Find where the given text appears and provide that cell's center as [x, y] coordinate. 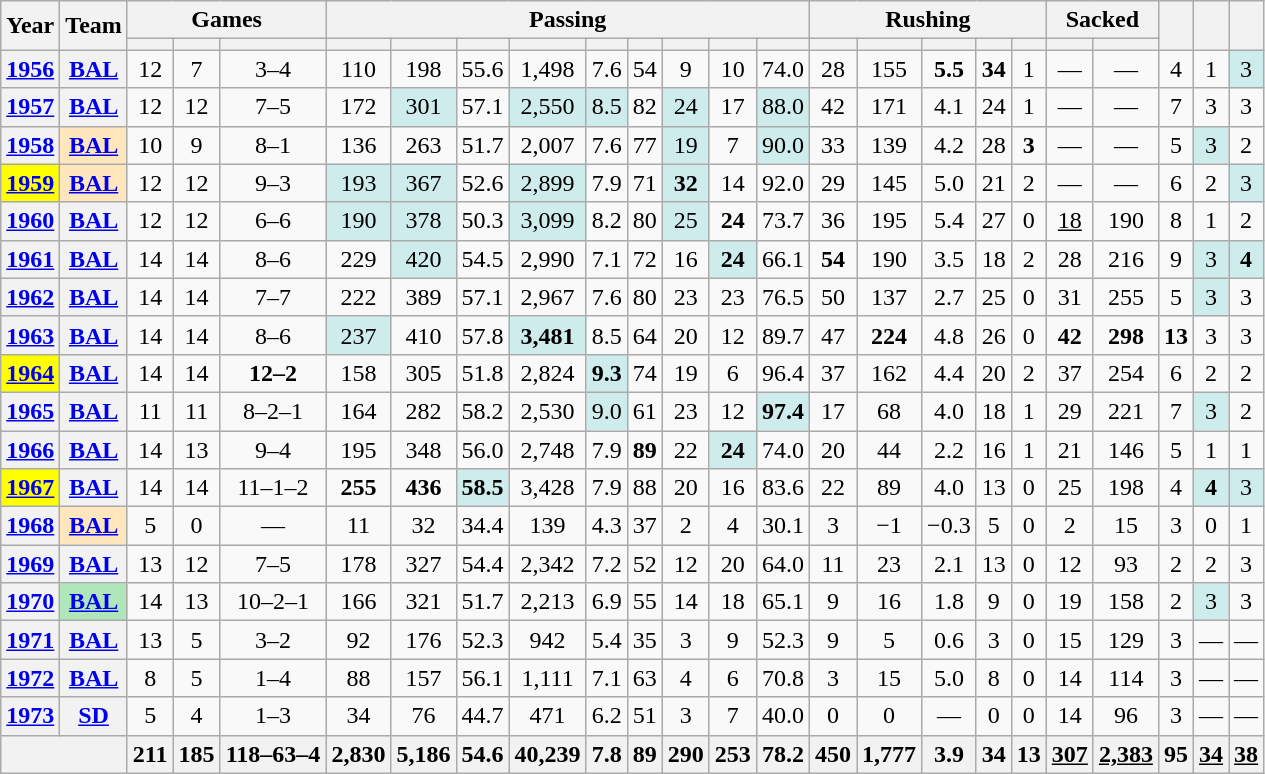
136 [358, 145]
51 [644, 716]
263 [424, 145]
221 [1126, 411]
8–2–1 [273, 411]
30.1 [782, 526]
282 [424, 411]
1.8 [950, 602]
145 [890, 183]
10–2–1 [273, 602]
1959 [30, 183]
3–4 [273, 69]
52.6 [482, 183]
211 [150, 754]
4.3 [606, 526]
26 [994, 335]
54.6 [482, 754]
2,899 [548, 183]
1960 [30, 221]
420 [424, 259]
−0.3 [950, 526]
2,748 [548, 449]
9.3 [606, 373]
54.4 [482, 564]
4.4 [950, 373]
4.1 [950, 107]
90.0 [782, 145]
Sacked [1102, 20]
2,342 [548, 564]
2.7 [950, 297]
40,239 [548, 754]
Year [30, 26]
72 [644, 259]
Games [226, 20]
5,186 [424, 754]
166 [358, 602]
64 [644, 335]
367 [424, 183]
410 [424, 335]
58.2 [482, 411]
450 [832, 754]
3.5 [950, 259]
389 [424, 297]
2,824 [548, 373]
96 [1126, 716]
Passing [568, 20]
7.8 [606, 754]
2,530 [548, 411]
172 [358, 107]
1,498 [548, 69]
2.1 [950, 564]
237 [358, 335]
83.6 [782, 488]
185 [196, 754]
6.2 [606, 716]
1,777 [890, 754]
3,481 [548, 335]
−1 [890, 526]
1963 [30, 335]
93 [1126, 564]
222 [358, 297]
1966 [30, 449]
55 [644, 602]
7–7 [273, 297]
97.4 [782, 411]
1970 [30, 602]
52 [644, 564]
471 [548, 716]
76 [424, 716]
92.0 [782, 183]
50 [832, 297]
229 [358, 259]
307 [1070, 754]
2,007 [548, 145]
4.2 [950, 145]
56.0 [482, 449]
5.5 [950, 69]
216 [1126, 259]
1,111 [548, 678]
1973 [30, 716]
58.5 [482, 488]
942 [548, 640]
1956 [30, 69]
92 [358, 640]
66.1 [782, 259]
71 [644, 183]
Team [94, 26]
9–4 [273, 449]
56.1 [482, 678]
61 [644, 411]
70.8 [782, 678]
96.4 [782, 373]
55.6 [482, 69]
50.3 [482, 221]
31 [1070, 297]
4.8 [950, 335]
95 [1176, 754]
1971 [30, 640]
224 [890, 335]
1–3 [273, 716]
82 [644, 107]
162 [890, 373]
301 [424, 107]
157 [424, 678]
1968 [30, 526]
76.5 [782, 297]
1957 [30, 107]
8–1 [273, 145]
74 [644, 373]
110 [358, 69]
SD [94, 716]
253 [732, 754]
178 [358, 564]
3.9 [950, 754]
40.0 [782, 716]
8.2 [606, 221]
89.7 [782, 335]
78.2 [782, 754]
176 [424, 640]
164 [358, 411]
63 [644, 678]
44 [890, 449]
35 [644, 640]
77 [644, 145]
73.7 [782, 221]
27 [994, 221]
11–1–2 [273, 488]
33 [832, 145]
Rushing [928, 20]
436 [424, 488]
146 [1126, 449]
327 [424, 564]
57.8 [482, 335]
64.0 [782, 564]
65.1 [782, 602]
2.2 [950, 449]
2,383 [1126, 754]
2,990 [548, 259]
3,428 [548, 488]
321 [424, 602]
54.5 [482, 259]
1958 [30, 145]
7.2 [606, 564]
193 [358, 183]
348 [424, 449]
2,967 [548, 297]
171 [890, 107]
47 [832, 335]
298 [1126, 335]
3,099 [548, 221]
155 [890, 69]
378 [424, 221]
6.9 [606, 602]
1969 [30, 564]
12–2 [273, 373]
0.6 [950, 640]
1965 [30, 411]
2,830 [358, 754]
1972 [30, 678]
114 [1126, 678]
51.8 [482, 373]
88.0 [782, 107]
68 [890, 411]
137 [890, 297]
36 [832, 221]
129 [1126, 640]
254 [1126, 373]
9–3 [273, 183]
3–2 [273, 640]
118–63–4 [273, 754]
38 [1246, 754]
2,550 [548, 107]
2,213 [548, 602]
1961 [30, 259]
305 [424, 373]
1–4 [273, 678]
6–6 [273, 221]
290 [686, 754]
1962 [30, 297]
1967 [30, 488]
34.4 [482, 526]
9.0 [606, 411]
1964 [30, 373]
44.7 [482, 716]
